Determine the (x, y) coordinate at the center of the cell enclosing the given text.  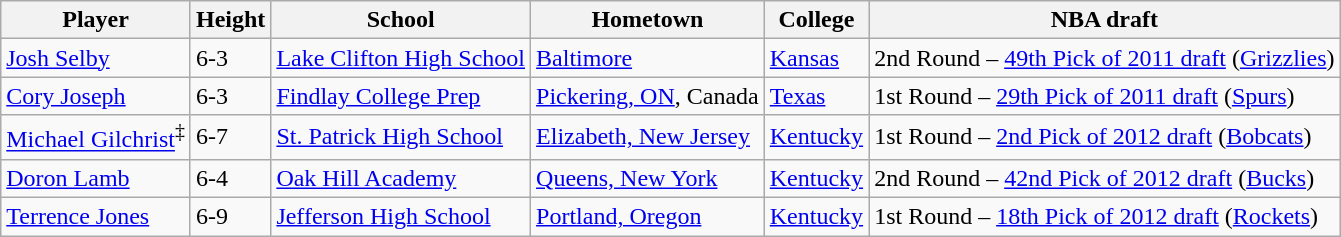
Oak Hill Academy (401, 178)
1st Round – 18th Pick of 2012 draft (Rockets) (1104, 217)
St. Patrick High School (401, 138)
Cory Joseph (96, 96)
Hometown (648, 20)
Queens, New York (648, 178)
NBA draft (1104, 20)
Findlay College Prep (401, 96)
6-4 (230, 178)
Jefferson High School (401, 217)
Lake Clifton High School (401, 58)
Baltimore (648, 58)
1st Round – 29th Pick of 2011 draft (Spurs) (1104, 96)
Josh Selby (96, 58)
Height (230, 20)
6-7 (230, 138)
Elizabeth, New Jersey (648, 138)
Pickering, ON, Canada (648, 96)
Kansas (816, 58)
Doron Lamb (96, 178)
1st Round – 2nd Pick of 2012 draft (Bobcats) (1104, 138)
Texas (816, 96)
6-9 (230, 217)
Terrence Jones (96, 217)
Player (96, 20)
Portland, Oregon (648, 217)
College (816, 20)
2nd Round – 42nd Pick of 2012 draft (Bucks) (1104, 178)
School (401, 20)
Michael Gilchrist‡ (96, 138)
2nd Round – 49th Pick of 2011 draft (Grizzlies) (1104, 58)
